Provide the [X, Y] coordinate of the cell's center where the given text is located.  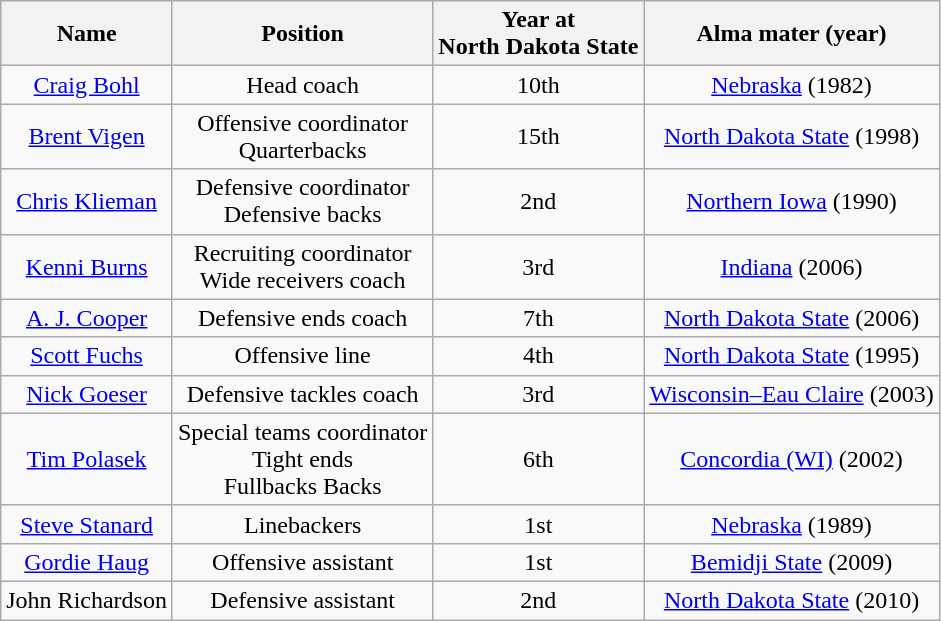
Tim Polasek [87, 459]
Bemidji State (2009) [792, 562]
4th [538, 356]
6th [538, 459]
Kenni Burns [87, 266]
Concordia (WI) (2002) [792, 459]
Chris Klieman [87, 202]
North Dakota State (1995) [792, 356]
Head coach [302, 85]
Defensive assistant [302, 600]
Nebraska (1989) [792, 524]
A. J. Cooper [87, 318]
7th [538, 318]
Steve Stanard [87, 524]
Craig Bohl [87, 85]
Nebraska (1982) [792, 85]
Position [302, 34]
North Dakota State (2006) [792, 318]
Gordie Haug [87, 562]
Special teams coordinator Tight endsFullbacks Backs [302, 459]
Defensive tackles coach [302, 394]
Defensive coordinatorDefensive backs [302, 202]
Nick Goeser [87, 394]
Name [87, 34]
Offensive assistant [302, 562]
Wisconsin–Eau Claire (2003) [792, 394]
Offensive coordinatorQuarterbacks [302, 136]
Alma mater (year) [792, 34]
North Dakota State (1998) [792, 136]
Recruiting coordinatorWide receivers coach [302, 266]
Year atNorth Dakota State [538, 34]
Scott Fuchs [87, 356]
Indiana (2006) [792, 266]
North Dakota State (2010) [792, 600]
John Richardson [87, 600]
Linebackers [302, 524]
10th [538, 85]
Brent Vigen [87, 136]
15th [538, 136]
Northern Iowa (1990) [792, 202]
Defensive ends coach [302, 318]
Offensive line [302, 356]
